Return the (x, y) coordinate for the center point of the cell that contains the specified text.  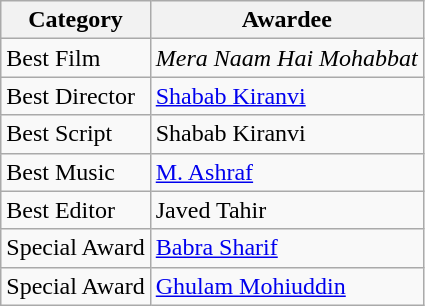
Category (76, 20)
Best Director (76, 96)
Awardee (286, 20)
M. Ashraf (286, 172)
Javed Tahir (286, 210)
Ghulam Mohiuddin (286, 286)
Babra Sharif (286, 248)
Best Film (76, 58)
Mera Naam Hai Mohabbat (286, 58)
Best Script (76, 134)
Best Music (76, 172)
Best Editor (76, 210)
